Determine the (X, Y) coordinate at the center of the cell enclosing the given text.  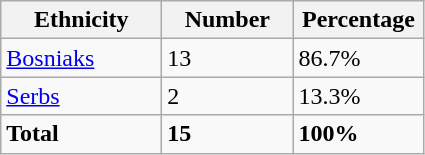
Serbs (82, 96)
Percentage (358, 20)
Number (228, 20)
13.3% (358, 96)
100% (358, 134)
13 (228, 58)
Total (82, 134)
2 (228, 96)
15 (228, 134)
86.7% (358, 58)
Ethnicity (82, 20)
Bosniaks (82, 58)
